Locate the cell with the specified text and output its [X, Y] center coordinate. 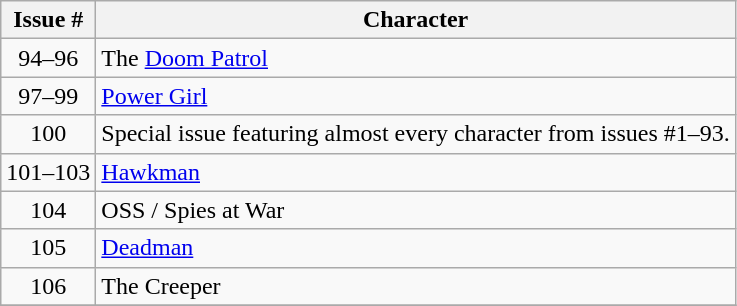
Issue # [48, 20]
100 [48, 134]
The Doom Patrol [416, 58]
106 [48, 286]
Power Girl [416, 96]
97–99 [48, 96]
OSS / Spies at War [416, 210]
94–96 [48, 58]
Deadman [416, 248]
Special issue featuring almost every character from issues #1–93. [416, 134]
The Creeper [416, 286]
104 [48, 210]
101–103 [48, 172]
Hawkman [416, 172]
Character [416, 20]
105 [48, 248]
